Capture the cell that displays the provided text and extract its (x, y) central coordinate. 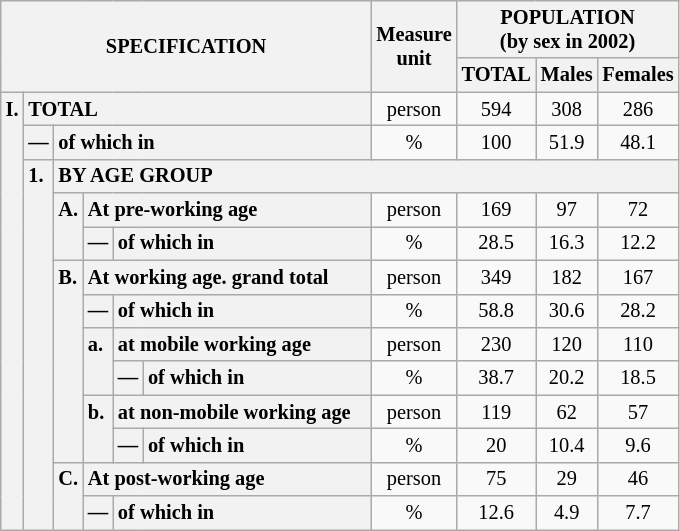
46 (638, 479)
230 (496, 344)
51.9 (567, 142)
18.5 (638, 378)
100 (496, 142)
286 (638, 109)
16.3 (567, 243)
4.9 (567, 513)
29 (567, 479)
28.2 (638, 311)
75 (496, 479)
at mobile working age (242, 344)
BY AGE GROUP (366, 176)
Measure unit (414, 46)
119 (496, 412)
30.6 (567, 311)
308 (567, 109)
12.2 (638, 243)
at non-mobile working age (242, 412)
1. (38, 344)
48.1 (638, 142)
Females (638, 75)
57 (638, 412)
20.2 (567, 378)
20 (496, 445)
At pre-working age (227, 210)
167 (638, 277)
169 (496, 210)
B. (68, 361)
C. (68, 496)
A. (68, 226)
120 (567, 344)
SPECIFICATION (186, 46)
b. (98, 428)
182 (567, 277)
At post-working age (227, 479)
72 (638, 210)
349 (496, 277)
62 (567, 412)
At working age. grand total (227, 277)
a. (98, 360)
10.4 (567, 445)
7.7 (638, 513)
97 (567, 210)
Males (567, 75)
594 (496, 109)
POPULATION (by sex in 2002) (568, 29)
38.7 (496, 378)
9.6 (638, 445)
12.6 (496, 513)
110 (638, 344)
I. (12, 311)
58.8 (496, 311)
28.5 (496, 243)
